Pinpoint the cell where the given text exists, returning its [x, y] midpoint coordinate. 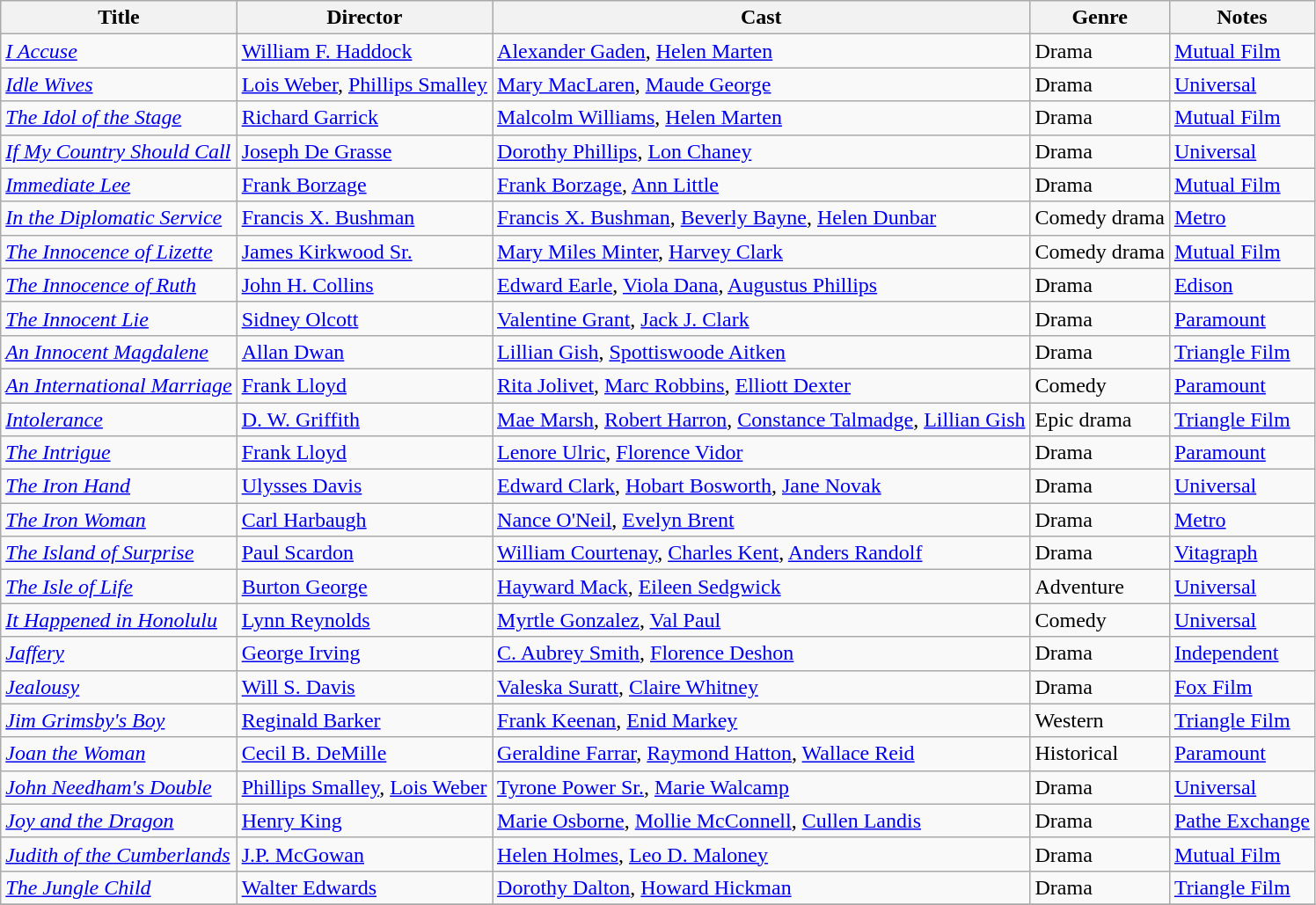
Historical [1100, 754]
Paul Scardon [364, 553]
The Isle of Life [119, 587]
In the Diplomatic Service [119, 218]
Will S. Davis [364, 687]
Joseph De Grasse [364, 151]
Intolerance [119, 420]
Jim Grimsby's Boy [119, 720]
Edward Earle, Viola Dana, Augustus Phillips [762, 285]
Immediate Lee [119, 185]
Walter Edwards [364, 887]
J.P. McGowan [364, 854]
The Innocence of Lizette [119, 252]
Francis X. Bushman, Beverly Bayne, Helen Dunbar [762, 218]
Adventure [1100, 587]
C. Aubrey Smith, Florence Deshon [762, 653]
D. W. Griffith [364, 420]
Dorothy Phillips, Lon Chaney [762, 151]
It Happened in Honolulu [119, 620]
William Courtenay, Charles Kent, Anders Randolf [762, 553]
Geraldine Farrar, Raymond Hatton, Wallace Reid [762, 754]
Hayward Mack, Eileen Sedgwick [762, 587]
Reginald Barker [364, 720]
Jaffery [119, 653]
Pathe Exchange [1242, 821]
Lenore Ulric, Florence Vidor [762, 453]
Francis X. Bushman [364, 218]
Allan Dwan [364, 352]
Mary Miles Minter, Harvey Clark [762, 252]
The Intrigue [119, 453]
Phillips Smalley, Lois Weber [364, 787]
Joan the Woman [119, 754]
I Accuse [119, 51]
An International Marriage [119, 385]
Fox Film [1242, 687]
The Iron Hand [119, 486]
Henry King [364, 821]
Jealousy [119, 687]
Frank Borzage, Ann Little [762, 185]
Cast [762, 18]
Vitagraph [1242, 553]
Cecil B. DeMille [364, 754]
The Jungle Child [119, 887]
Richard Garrick [364, 118]
Edison [1242, 285]
George Irving [364, 653]
Judith of the Cumberlands [119, 854]
Western [1100, 720]
Rita Jolivet, Marc Robbins, Elliott Dexter [762, 385]
Carl Harbaugh [364, 520]
Burton George [364, 587]
The Iron Woman [119, 520]
Genre [1100, 18]
Myrtle Gonzalez, Val Paul [762, 620]
An Innocent Magdalene [119, 352]
Lynn Reynolds [364, 620]
The Island of Surprise [119, 553]
Alexander Gaden, Helen Marten [762, 51]
Director [364, 18]
Dorothy Dalton, Howard Hickman [762, 887]
Ulysses Davis [364, 486]
John Needham's Double [119, 787]
The Innocent Lie [119, 318]
The Idol of the Stage [119, 118]
Frank Borzage [364, 185]
The Innocence of Ruth [119, 285]
Notes [1242, 18]
Malcolm Williams, Helen Marten [762, 118]
Helen Holmes, Leo D. Maloney [762, 854]
Title [119, 18]
Lois Weber, Phillips Smalley [364, 84]
Edward Clark, Hobart Bosworth, Jane Novak [762, 486]
Marie Osborne, Mollie McConnell, Cullen Landis [762, 821]
Valeska Suratt, Claire Whitney [762, 687]
Idle Wives [119, 84]
Valentine Grant, Jack J. Clark [762, 318]
Sidney Olcott [364, 318]
Mary MacLaren, Maude George [762, 84]
John H. Collins [364, 285]
William F. Haddock [364, 51]
James Kirkwood Sr. [364, 252]
Nance O'Neil, Evelyn Brent [762, 520]
Tyrone Power Sr., Marie Walcamp [762, 787]
If My Country Should Call [119, 151]
Joy and the Dragon [119, 821]
Epic drama [1100, 420]
Independent [1242, 653]
Frank Keenan, Enid Markey [762, 720]
Mae Marsh, Robert Harron, Constance Talmadge, Lillian Gish [762, 420]
Lillian Gish, Spottiswoode Aitken [762, 352]
